Detect which cell encompasses the target text, then output its (X, Y) center coordinate. 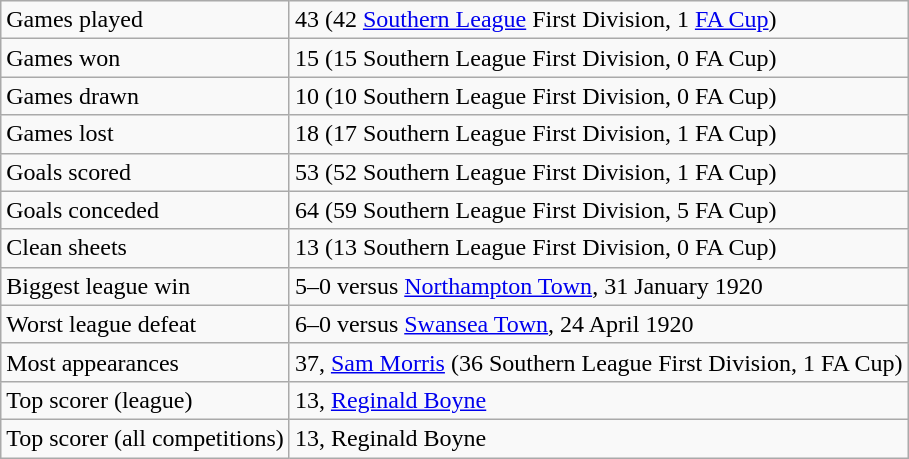
6–0 versus Swansea Town, 24 April 1920 (598, 324)
13 (13 Southern League First Division, 0 FA Cup) (598, 248)
64 (59 Southern League First Division, 5 FA Cup) (598, 210)
Goals conceded (146, 210)
Games lost (146, 134)
Games played (146, 20)
Games won (146, 58)
10 (10 Southern League First Division, 0 FA Cup) (598, 96)
Goals scored (146, 172)
53 (52 Southern League First Division, 1 FA Cup) (598, 172)
Top scorer (league) (146, 400)
Most appearances (146, 362)
43 (42 Southern League First Division, 1 FA Cup) (598, 20)
15 (15 Southern League First Division, 0 FA Cup) (598, 58)
Biggest league win (146, 286)
5–0 versus Northampton Town, 31 January 1920 (598, 286)
Clean sheets (146, 248)
Games drawn (146, 96)
Worst league defeat (146, 324)
Top scorer (all competitions) (146, 438)
18 (17 Southern League First Division, 1 FA Cup) (598, 134)
37, Sam Morris (36 Southern League First Division, 1 FA Cup) (598, 362)
